From the cell containing the given text, extract its center point as (x, y) coordinate. 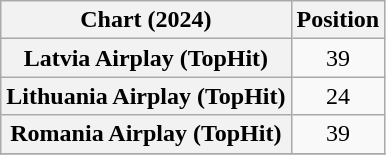
Latvia Airplay (TopHit) (146, 58)
Romania Airplay (TopHit) (146, 134)
Position (338, 20)
Chart (2024) (146, 20)
24 (338, 96)
Lithuania Airplay (TopHit) (146, 96)
